Return (x, y) of the center of cell containing provided text 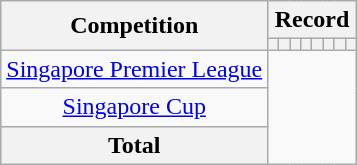
Record (312, 20)
Total (134, 145)
Singapore Cup (134, 107)
Singapore Premier League (134, 69)
Competition (134, 26)
